Provide the [X, Y] coordinate of the cell's center where the given text is located.  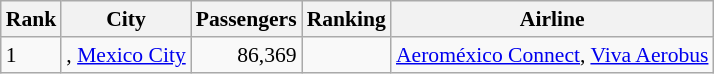
Ranking [346, 19]
1 [32, 55]
Rank [32, 19]
Aeroméxico Connect, Viva Aerobus [552, 55]
Airline [552, 19]
86,369 [246, 55]
City [126, 19]
Passengers [246, 19]
, Mexico City [126, 55]
